Determine the (X, Y) coordinate at the center of the cell enclosing the given text.  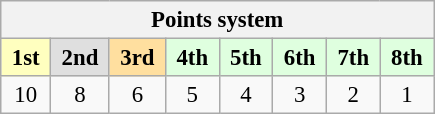
5th (246, 58)
8th (407, 58)
3rd (137, 58)
2nd (80, 58)
6 (137, 95)
7th (353, 58)
8 (80, 95)
5 (192, 95)
4th (192, 58)
1 (407, 95)
Points system (218, 20)
10 (26, 95)
4 (246, 95)
1st (26, 58)
2 (353, 95)
3 (300, 95)
6th (300, 58)
